From the cell containing the given text, extract its center point as (X, Y) coordinate. 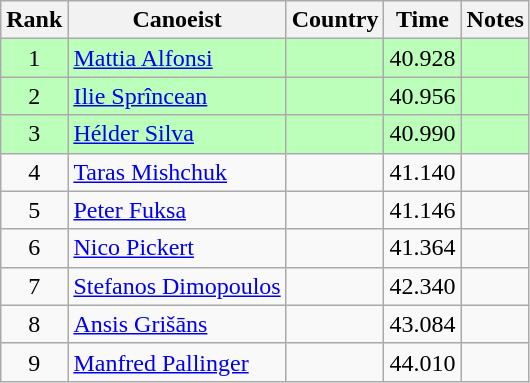
Country (335, 20)
3 (34, 134)
Time (422, 20)
Hélder Silva (177, 134)
Rank (34, 20)
40.990 (422, 134)
1 (34, 58)
2 (34, 96)
9 (34, 362)
Manfred Pallinger (177, 362)
Ansis Grišāns (177, 324)
7 (34, 286)
43.084 (422, 324)
4 (34, 172)
41.364 (422, 248)
6 (34, 248)
44.010 (422, 362)
Taras Mishchuk (177, 172)
40.928 (422, 58)
41.146 (422, 210)
Nico Pickert (177, 248)
Canoeist (177, 20)
40.956 (422, 96)
8 (34, 324)
Peter Fuksa (177, 210)
Mattia Alfonsi (177, 58)
Ilie Sprîncean (177, 96)
42.340 (422, 286)
Notes (495, 20)
Stefanos Dimopoulos (177, 286)
5 (34, 210)
41.140 (422, 172)
